Pinpoint the cell where the given text exists, returning its [X, Y] midpoint coordinate. 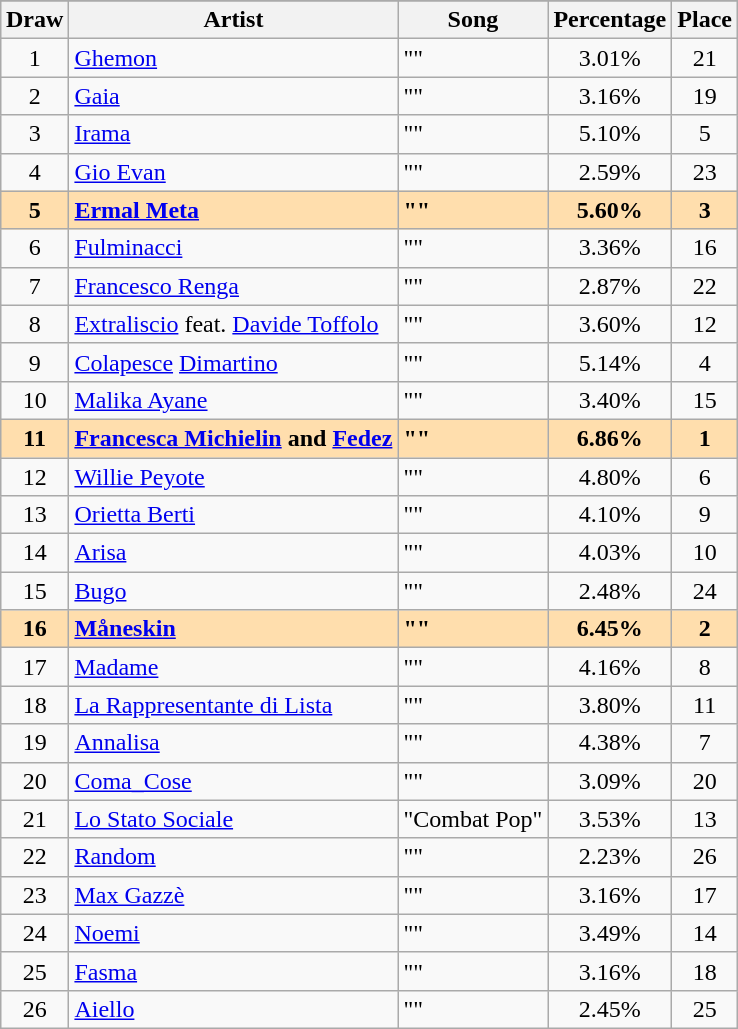
3.09% [610, 781]
6.86% [610, 438]
2.59% [610, 172]
4.03% [610, 553]
3.49% [610, 933]
Willie Peyote [234, 477]
2.23% [610, 857]
Colapesce Dimartino [234, 362]
2.87% [610, 286]
Fulminacci [234, 248]
Draw [34, 20]
Lo Stato Sociale [234, 819]
Arisa [234, 553]
Gaia [234, 96]
Place [705, 20]
Max Gazzè [234, 895]
2.48% [610, 591]
4.16% [610, 667]
Noemi [234, 933]
4.10% [610, 515]
3.53% [610, 819]
Percentage [610, 20]
La Rappresentante di Lista [234, 705]
Malika Ayane [234, 400]
3.01% [610, 58]
2.45% [610, 1009]
5.14% [610, 362]
3.36% [610, 248]
3.40% [610, 400]
3.60% [610, 324]
4.80% [610, 477]
Orietta Berti [234, 515]
Extraliscio feat. Davide Toffolo [234, 324]
Francesca Michielin and Fedez [234, 438]
"Combat Pop" [473, 819]
Fasma [234, 971]
Ermal Meta [234, 210]
4.38% [610, 743]
Random [234, 857]
Måneskin [234, 629]
Coma_Cose [234, 781]
3.80% [610, 705]
Bugo [234, 591]
5.60% [610, 210]
6.45% [610, 629]
5.10% [610, 134]
Artist [234, 20]
Ghemon [234, 58]
Madame [234, 667]
Aiello [234, 1009]
Annalisa [234, 743]
Francesco Renga [234, 286]
Song [473, 20]
Gio Evan [234, 172]
Irama [234, 134]
